Locate the cell with the specified text and output its [X, Y] center coordinate. 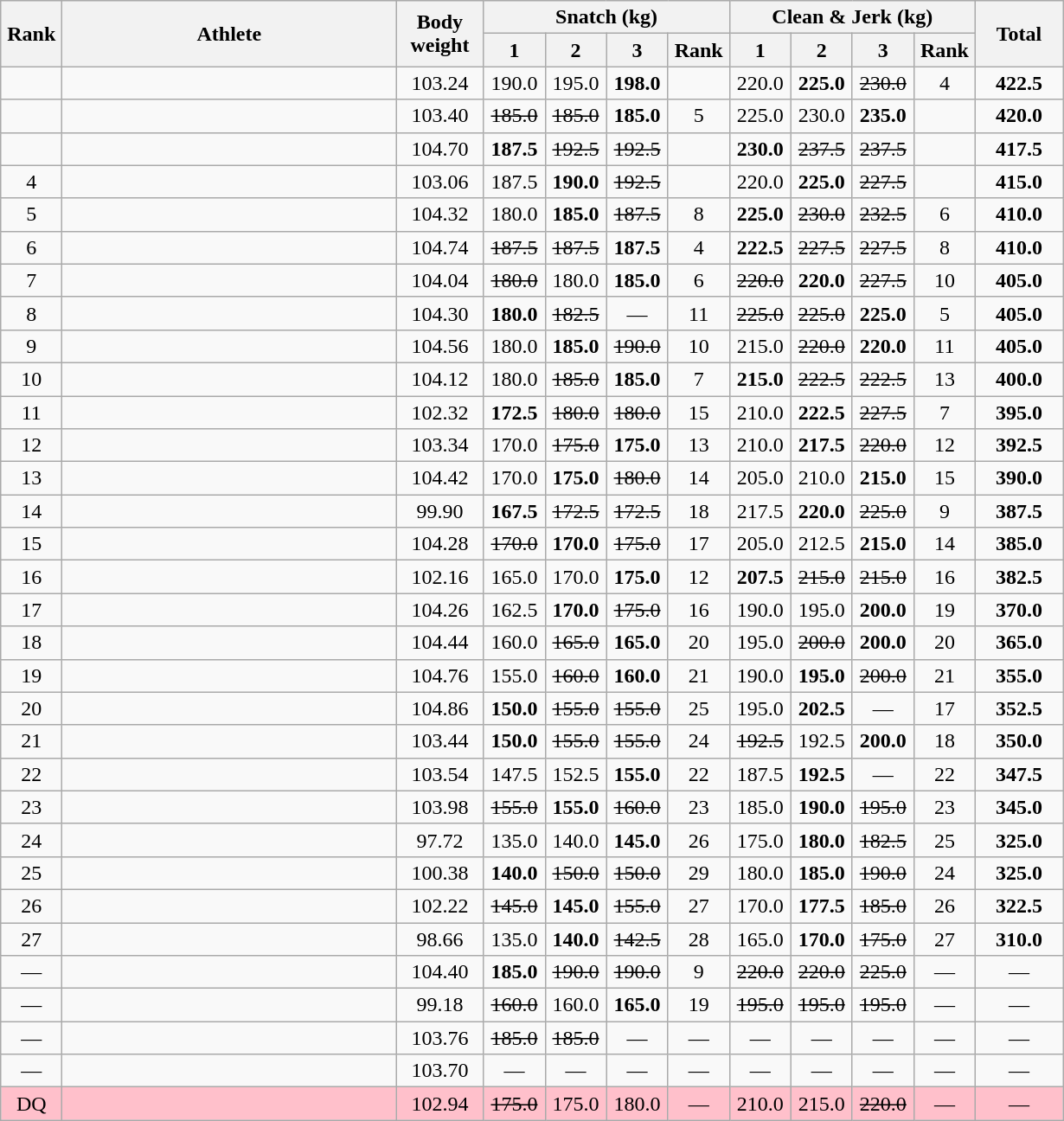
365.0 [1019, 643]
103.70 [439, 1071]
103.76 [439, 1038]
104.74 [439, 247]
99.18 [439, 1005]
400.0 [1019, 379]
347.5 [1019, 774]
99.90 [439, 511]
103.06 [439, 182]
147.5 [514, 774]
104.12 [439, 379]
Clean & Jerk (kg) [852, 17]
232.5 [882, 215]
97.72 [439, 840]
415.0 [1019, 182]
103.44 [439, 741]
100.38 [439, 873]
104.56 [439, 346]
345.0 [1019, 807]
417.5 [1019, 149]
104.28 [439, 544]
Athlete [229, 34]
207.5 [760, 577]
382.5 [1019, 577]
Snatch (kg) [606, 17]
177.5 [822, 906]
104.30 [439, 313]
104.86 [439, 708]
350.0 [1019, 741]
355.0 [1019, 676]
104.32 [439, 215]
104.04 [439, 280]
142.5 [637, 938]
387.5 [1019, 511]
420.0 [1019, 116]
104.26 [439, 610]
98.66 [439, 938]
Total [1019, 34]
370.0 [1019, 610]
352.5 [1019, 708]
167.5 [514, 511]
Body weight [439, 34]
202.5 [822, 708]
395.0 [1019, 413]
103.40 [439, 116]
103.34 [439, 445]
29 [699, 873]
103.54 [439, 774]
104.40 [439, 972]
102.16 [439, 577]
152.5 [576, 774]
385.0 [1019, 544]
102.22 [439, 906]
235.0 [882, 116]
198.0 [637, 83]
103.24 [439, 83]
DQ [31, 1104]
392.5 [1019, 445]
28 [699, 938]
322.5 [1019, 906]
390.0 [1019, 478]
104.44 [439, 643]
104.76 [439, 676]
310.0 [1019, 938]
103.98 [439, 807]
102.32 [439, 413]
422.5 [1019, 83]
104.70 [439, 149]
104.42 [439, 478]
212.5 [822, 544]
162.5 [514, 610]
102.94 [439, 1104]
